Find where the given text appears and provide that cell's center as [x, y] coordinate. 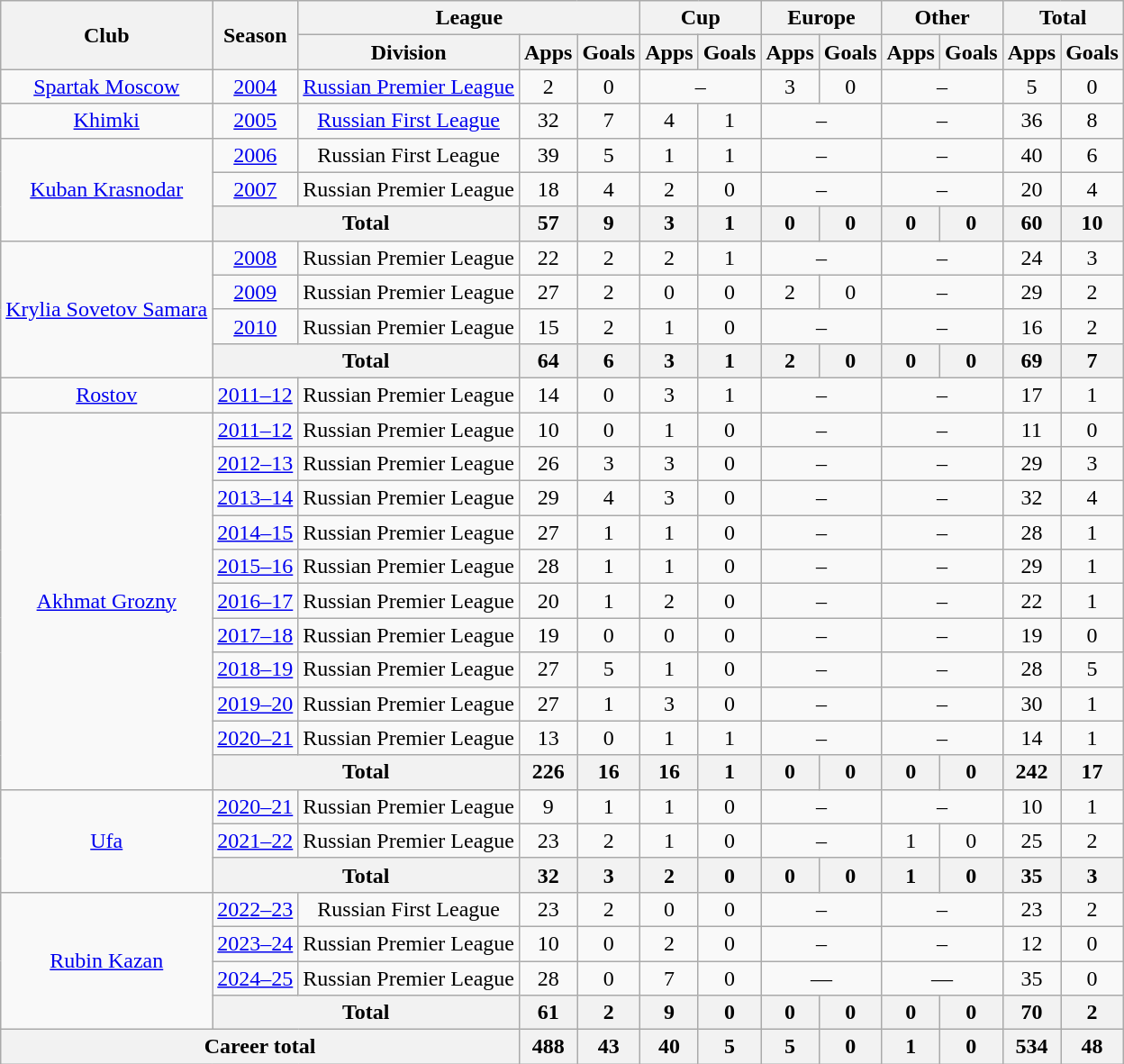
Khimki [106, 121]
11 [1031, 430]
Rostov [106, 395]
2017–18 [256, 635]
2024–25 [256, 978]
Ufa [106, 841]
18 [548, 189]
Krylia Sovetov Samara [106, 309]
Spartak Moscow [106, 86]
12 [1031, 943]
24 [1031, 258]
226 [548, 772]
2015–16 [256, 567]
2008 [256, 258]
2005 [256, 121]
Rubin Kazan [106, 960]
2014–15 [256, 532]
2010 [256, 326]
Europe [821, 18]
Kuban Krasnodar [106, 189]
26 [548, 464]
2016–17 [256, 601]
64 [548, 360]
2009 [256, 292]
League [469, 18]
60 [1031, 223]
242 [1031, 772]
2021–22 [256, 841]
61 [548, 1013]
2004 [256, 86]
30 [1031, 704]
2013–14 [256, 498]
2012–13 [256, 464]
39 [548, 155]
69 [1031, 360]
488 [548, 1047]
Career total [260, 1047]
57 [548, 223]
36 [1031, 121]
Other [942, 18]
8 [1092, 121]
13 [548, 738]
Season [256, 35]
2019–20 [256, 704]
Division [409, 52]
2006 [256, 155]
2007 [256, 189]
2022–23 [256, 909]
Club [106, 35]
534 [1031, 1047]
48 [1092, 1047]
70 [1031, 1013]
Cup [701, 18]
25 [1031, 841]
2018–19 [256, 669]
Akhmat Grozny [106, 602]
15 [548, 326]
2023–24 [256, 943]
43 [609, 1047]
